Find where the given text appears and provide that cell's center as [x, y] coordinate. 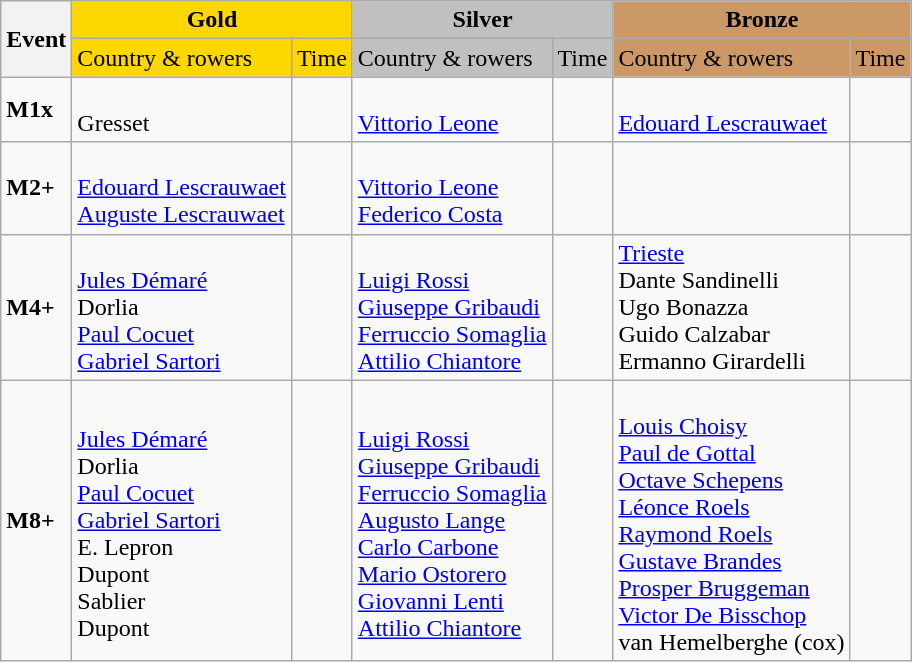
Edouard Lescrauwaet [732, 110]
Edouard Lescrauwaet Auguste Lescrauwaet [182, 188]
Jules Démaré Dorlia Paul Cocuet Gabriel Sartori [182, 307]
Event [36, 39]
Bronze [762, 20]
Vittorio Leone [452, 110]
M2+ [36, 188]
Silver [482, 20]
Louis Choisy Paul de Gottal Octave Schepens Léonce Roels Raymond Roels Gustave Brandes Prosper Bruggeman Victor De Bisschop van Hemelberghe (cox) [732, 520]
Luigi Rossi Giuseppe Gribaudi Ferruccio Somaglia Attilio Chiantore [452, 307]
Gresset [182, 110]
Vittorio Leone Federico Costa [452, 188]
M1x [36, 110]
M8+ [36, 520]
Gold [212, 20]
M4+ [36, 307]
Luigi Rossi Giuseppe Gribaudi Ferruccio Somaglia Augusto Lange Carlo Carbone Mario Ostorero Giovanni Lenti Attilio Chiantore [452, 520]
Trieste Dante Sandinelli Ugo Bonazza Guido Calzabar Ermanno Girardelli [732, 307]
Jules Démaré Dorlia Paul Cocuet Gabriel Sartori E. Lepron Dupont Sablier Dupont [182, 520]
